Output the (x, y) coordinate of the center of the cell containing the given text.  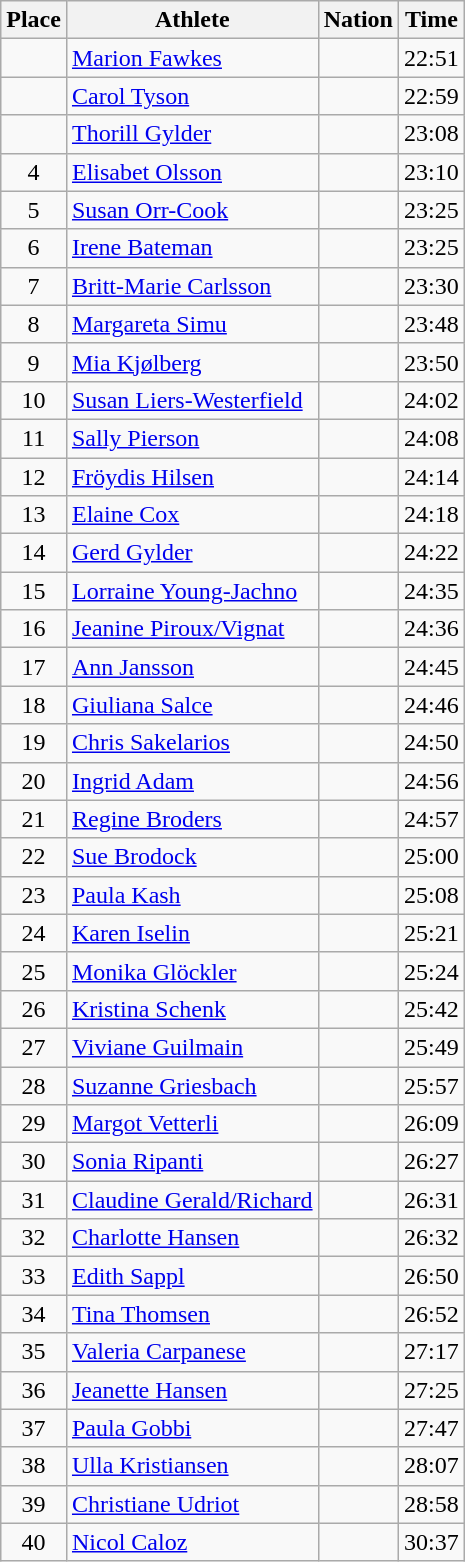
Susan Liers-Westerfield (192, 400)
25 (34, 971)
Ann Jansson (192, 667)
17 (34, 667)
39 (34, 1504)
Gerd Gylder (192, 553)
Christiane Udriot (192, 1504)
18 (34, 705)
Paula Gobbi (192, 1428)
38 (34, 1466)
34 (34, 1314)
Margot Vetterli (192, 1124)
27 (34, 1047)
24:08 (432, 438)
Lorraine Young-Jachno (192, 591)
Fröydis Hilsen (192, 477)
22 (34, 857)
33 (34, 1276)
Thorill Gylder (192, 134)
16 (34, 629)
36 (34, 1390)
Nation (358, 20)
Elisabet Olsson (192, 172)
26:52 (432, 1314)
Elaine Cox (192, 515)
Time (432, 20)
Karen Iselin (192, 933)
25:24 (432, 971)
23 (34, 895)
22:51 (432, 58)
26:50 (432, 1276)
24:35 (432, 591)
11 (34, 438)
27:17 (432, 1352)
13 (34, 515)
26 (34, 1009)
Suzanne Griesbach (192, 1085)
Sue Brodock (192, 857)
15 (34, 591)
9 (34, 362)
Kristina Schenk (192, 1009)
28:58 (432, 1504)
Ulla Kristiansen (192, 1466)
25:57 (432, 1085)
24:18 (432, 515)
29 (34, 1124)
24 (34, 933)
24:50 (432, 743)
Nicol Caloz (192, 1542)
23:50 (432, 362)
24:36 (432, 629)
10 (34, 400)
Tina Thomsen (192, 1314)
Monika Glöckler (192, 971)
Charlotte Hansen (192, 1238)
24:57 (432, 819)
24:22 (432, 553)
28:07 (432, 1466)
24:45 (432, 667)
30 (34, 1162)
23:48 (432, 324)
25:42 (432, 1009)
26:31 (432, 1200)
Britt-Marie Carlsson (192, 286)
Susan Orr-Cook (192, 210)
Sonia Ripanti (192, 1162)
31 (34, 1200)
6 (34, 248)
25:21 (432, 933)
12 (34, 477)
5 (34, 210)
23:30 (432, 286)
26:09 (432, 1124)
Regine Broders (192, 819)
25:49 (432, 1047)
Marion Fawkes (192, 58)
Valeria Carpanese (192, 1352)
14 (34, 553)
23:10 (432, 172)
Margareta Simu (192, 324)
Paula Kash (192, 895)
37 (34, 1428)
23:08 (432, 134)
30:37 (432, 1542)
Jeanine Piroux/Vignat (192, 629)
25:08 (432, 895)
Jeanette Hansen (192, 1390)
7 (34, 286)
Sally Pierson (192, 438)
27:47 (432, 1428)
24:56 (432, 781)
Irene Bateman (192, 248)
Viviane Guilmain (192, 1047)
4 (34, 172)
Carol Tyson (192, 96)
21 (34, 819)
35 (34, 1352)
Chris Sakelarios (192, 743)
Place (34, 20)
26:27 (432, 1162)
32 (34, 1238)
Mia Kjølberg (192, 362)
8 (34, 324)
20 (34, 781)
19 (34, 743)
24:46 (432, 705)
22:59 (432, 96)
26:32 (432, 1238)
24:14 (432, 477)
25:00 (432, 857)
Athlete (192, 20)
27:25 (432, 1390)
28 (34, 1085)
Ingrid Adam (192, 781)
40 (34, 1542)
24:02 (432, 400)
Edith Sappl (192, 1276)
Giuliana Salce (192, 705)
Claudine Gerald/Richard (192, 1200)
